Return the (x, y) coordinate for the center point of the cell that contains the specified text.  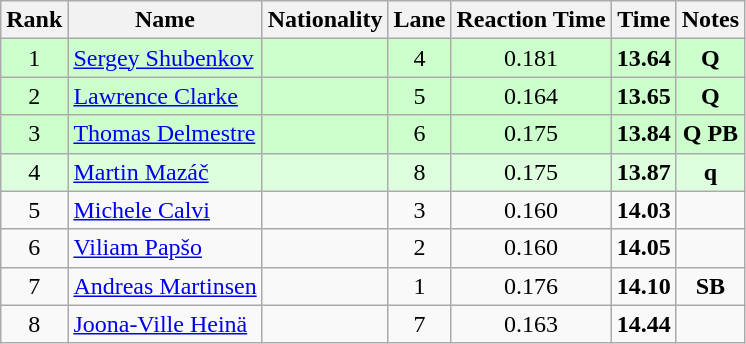
Q PB (710, 134)
Joona-Ville Heinä (165, 324)
Notes (710, 20)
14.05 (644, 248)
0.163 (531, 324)
Michele Calvi (165, 210)
13.64 (644, 58)
q (710, 172)
Viliam Papšo (165, 248)
Nationality (325, 20)
13.87 (644, 172)
13.84 (644, 134)
SB (710, 286)
Rank (34, 20)
Andreas Martinsen (165, 286)
Time (644, 20)
14.44 (644, 324)
0.181 (531, 58)
Thomas Delmestre (165, 134)
Lawrence Clarke (165, 96)
Sergey Shubenkov (165, 58)
Martin Mazáč (165, 172)
14.10 (644, 286)
Name (165, 20)
0.164 (531, 96)
Lane (420, 20)
Reaction Time (531, 20)
13.65 (644, 96)
14.03 (644, 210)
0.176 (531, 286)
